Provide the (x, y) coordinate of the cell's center where the given text is located.  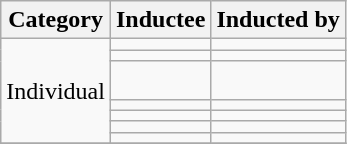
Inductee (160, 20)
Individual (56, 91)
Inducted by (278, 20)
Category (56, 20)
